Extract the [X, Y] coordinate from the center of the cell holding the provided text.  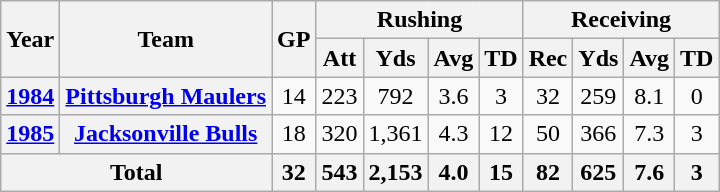
Rec [548, 58]
792 [396, 96]
Receiving [621, 20]
320 [340, 134]
4.3 [454, 134]
3.6 [454, 96]
Rushing [420, 20]
543 [340, 172]
2,153 [396, 172]
Team [166, 39]
14 [294, 96]
7.6 [650, 172]
12 [501, 134]
625 [598, 172]
1984 [30, 96]
1985 [30, 134]
259 [598, 96]
Year [30, 39]
8.1 [650, 96]
Pittsburgh Maulers [166, 96]
4.0 [454, 172]
7.3 [650, 134]
Att [340, 58]
GP [294, 39]
1,361 [396, 134]
82 [548, 172]
18 [294, 134]
15 [501, 172]
Total [136, 172]
50 [548, 134]
0 [697, 96]
Jacksonville Bulls [166, 134]
223 [340, 96]
366 [598, 134]
